Search for the cell housing the specified text and yield its [x, y] center coordinate. 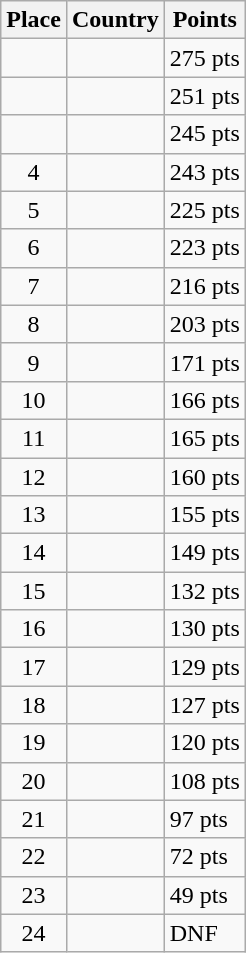
72 pts [204, 857]
13 [34, 515]
275 pts [204, 58]
11 [34, 438]
127 pts [204, 705]
160 pts [204, 477]
Place [34, 20]
DNF [204, 933]
251 pts [204, 96]
216 pts [204, 286]
20 [34, 781]
Points [204, 20]
15 [34, 591]
97 pts [204, 819]
5 [34, 210]
165 pts [204, 438]
9 [34, 362]
130 pts [204, 629]
6 [34, 248]
155 pts [204, 515]
225 pts [204, 210]
12 [34, 477]
16 [34, 629]
14 [34, 553]
10 [34, 400]
4 [34, 172]
7 [34, 286]
18 [34, 705]
23 [34, 895]
129 pts [204, 667]
8 [34, 324]
132 pts [204, 591]
22 [34, 857]
108 pts [204, 781]
243 pts [204, 172]
223 pts [204, 248]
Country [115, 20]
21 [34, 819]
120 pts [204, 743]
171 pts [204, 362]
17 [34, 667]
166 pts [204, 400]
49 pts [204, 895]
245 pts [204, 134]
24 [34, 933]
19 [34, 743]
149 pts [204, 553]
203 pts [204, 324]
